Pinpoint the cell where the given text exists, returning its (X, Y) midpoint coordinate. 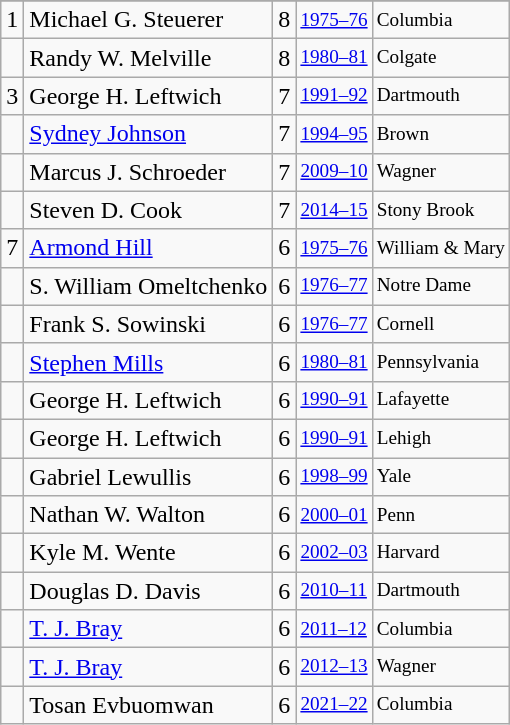
Marcus J. Schroeder (148, 172)
Kyle M. Wente (148, 553)
2014–15 (334, 210)
Brown (440, 134)
Randy W. Melville (148, 58)
Lafayette (440, 400)
Frank S. Sowinski (148, 324)
Nathan W. Walton (148, 515)
William & Mary (440, 248)
Stony Brook (440, 210)
Armond Hill (148, 248)
1991–92 (334, 96)
2002–03 (334, 553)
Notre Dame (440, 286)
1998–99 (334, 477)
Steven D. Cook (148, 210)
1994–95 (334, 134)
2000–01 (334, 515)
Sydney Johnson (148, 134)
2009–10 (334, 172)
Penn (440, 515)
3 (12, 96)
Lehigh (440, 438)
Harvard (440, 553)
S. William Omeltchenko (148, 286)
Cornell (440, 324)
Pennsylvania (440, 362)
1 (12, 20)
2010–11 (334, 591)
Gabriel Lewullis (148, 477)
2011–12 (334, 629)
Stephen Mills (148, 362)
Yale (440, 477)
2021–22 (334, 705)
Douglas D. Davis (148, 591)
Tosan Evbuomwan (148, 705)
2012–13 (334, 667)
Michael G. Steuerer (148, 20)
Colgate (440, 58)
